Search for the cell housing the specified text and yield its [X, Y] center coordinate. 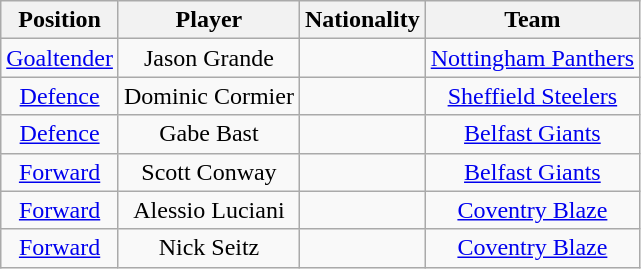
Jason Grande [208, 58]
Alessio Luciani [208, 210]
Nick Seitz [208, 248]
Team [532, 20]
Sheffield Steelers [532, 96]
Player [208, 20]
Goaltender [60, 58]
Position [60, 20]
Dominic Cormier [208, 96]
Gabe Bast [208, 134]
Nottingham Panthers [532, 58]
Nationality [362, 20]
Scott Conway [208, 172]
